Detect which cell encompasses the target text, then output its (x, y) center coordinate. 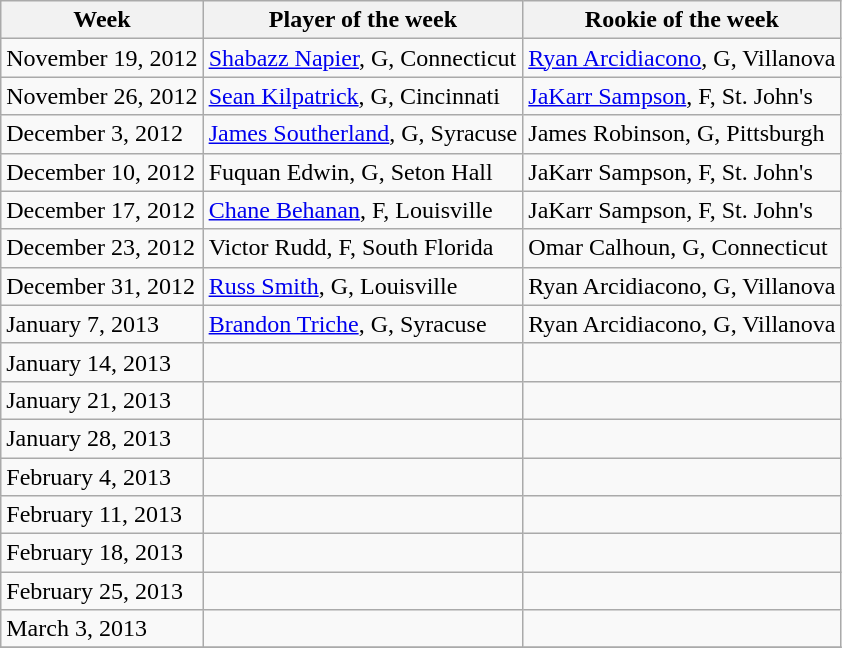
Sean Kilpatrick, G, Cincinnati (363, 96)
James Southerland, G, Syracuse (363, 134)
Chane Behanan, F, Louisville (363, 210)
December 10, 2012 (102, 172)
March 3, 2013 (102, 629)
December 23, 2012 (102, 248)
December 31, 2012 (102, 286)
February 4, 2013 (102, 477)
January 28, 2013 (102, 438)
Omar Calhoun, G, Connecticut (682, 248)
Victor Rudd, F, South Florida (363, 248)
Rookie of the week (682, 20)
February 18, 2013 (102, 553)
Player of the week (363, 20)
December 17, 2012 (102, 210)
James Robinson, G, Pittsburgh (682, 134)
February 25, 2013 (102, 591)
January 7, 2013 (102, 324)
January 14, 2013 (102, 362)
January 21, 2013 (102, 400)
Brandon Triche, G, Syracuse (363, 324)
Fuquan Edwin, G, Seton Hall (363, 172)
November 26, 2012 (102, 96)
Russ Smith, G, Louisville (363, 286)
Shabazz Napier, G, Connecticut (363, 58)
February 11, 2013 (102, 515)
December 3, 2012 (102, 134)
November 19, 2012 (102, 58)
Week (102, 20)
